Find where the given text appears and provide that cell's center as (x, y) coordinate. 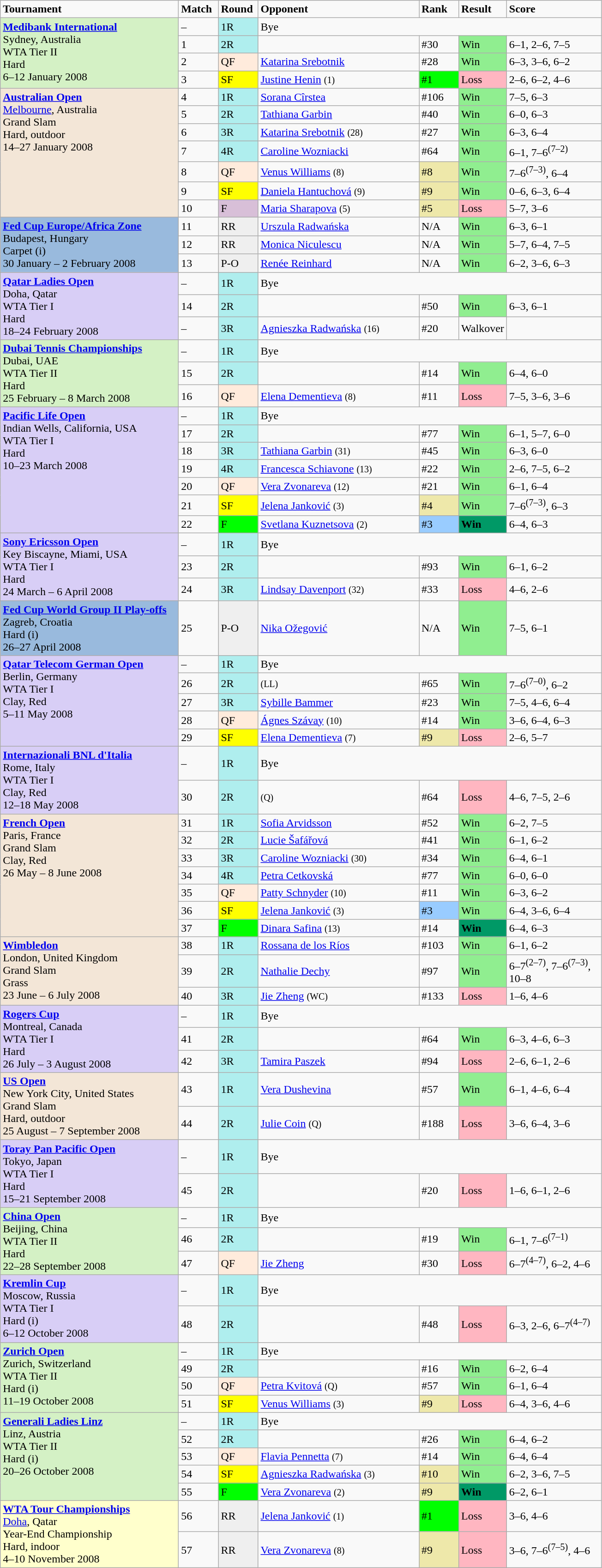
28 (199, 720)
7–5, 6–3 (554, 97)
Petra Cetkovská (339, 875)
Vera Zvonareva (12) (339, 486)
Fed Cup World Group II Play-offs Zagreb, Croatia Hard (i) 26–27 April 2008 (90, 628)
Qatar Ladies Open Doha, Qatar WTA Tier I Hard 18–24 February 2008 (90, 306)
#40 (439, 115)
Qatar Telecom German Open Berlin, Germany WTA Tier I Clay, Red 5–11 May 2008 (90, 701)
6–1, 2–6, 7–5 (554, 44)
Venus Williams (8) (339, 172)
6–1, 7–6(7–1) (554, 1239)
21 (199, 505)
Monica Niculescu (339, 245)
6–1, 7–6(7–2) (554, 151)
Vera Dushevina (339, 1090)
Tamira Paszek (339, 1061)
Dinara Safina (13) (339, 928)
5–7, 3–6 (554, 208)
34 (199, 875)
11 (199, 226)
Elena Dementieva (8) (339, 396)
30 (199, 797)
Dubai Tennis Championships Dubai, UAE WTA Tier II Hard 25 February – 8 March 2008 (90, 374)
6–0, 6–3 (554, 115)
29 (199, 737)
7–6(7–3), 6–4 (554, 172)
6 (199, 132)
Justine Henin (1) (339, 79)
56 (199, 1516)
2–6, 7–5, 6–2 (554, 469)
Round (238, 9)
14 (199, 306)
Zurich Open Zurich, Switzerland WTA Tier II Hard (i) 11–19 October 2008 (90, 1377)
Tournament (90, 9)
Score (554, 9)
#22 (439, 469)
Opponent (339, 9)
#94 (439, 1061)
6–4, 6–4 (554, 1456)
25 (199, 628)
Medibank International Sydney, Australia WTA Tier II Hard 6–12 January 2008 (90, 53)
#33 (439, 589)
3–6, 7–6(7–5), 4–6 (554, 1550)
Tathiana Garbin (339, 115)
51 (199, 1404)
#26 (439, 1439)
2 (199, 62)
3–6, 6–4, 3–6 (554, 1123)
20 (199, 486)
7 (199, 151)
47 (199, 1263)
Maria Sharapova (5) (339, 208)
Walkover (483, 329)
#97 (439, 971)
2–6, 6–1, 2–6 (554, 1061)
Sony Ericsson Open Key Biscayne, Miami, USA WTA Tier I Hard 24 March – 6 April 2008 (90, 567)
15 (199, 373)
Lucie Šafářová (339, 840)
US Open New York City, United States Grand Slam Hard, outdoor 25 August – 7 September 2008 (90, 1106)
#103 (439, 946)
6–7(4–7), 6–2, 4–6 (554, 1263)
WTA Tour Championships Doha, QatarYear-End ChampionshipHard, indoor4–10 November 2008 (90, 1534)
Jie Zheng (339, 1263)
#10 (439, 1474)
1 (199, 44)
#41 (439, 840)
Vera Zvonareva (2) (339, 1492)
(LL) (339, 683)
Francesca Schiavone (13) (339, 469)
Sofia Arvidsson (339, 823)
Daniela Hantuchová (9) (339, 191)
0–6, 6–3, 6–4 (554, 191)
China Open Beijing, China WTA Tier II Hard 22–28 September 2008 (90, 1241)
13 (199, 263)
Urszula Radwańska (339, 226)
Kremlin Cup Moscow, Russia WTA Tier I Hard (i) 6–12 October 2008 (90, 1309)
#65 (439, 683)
Wimbledon London, United Kingdom Grand Slam Grass 23 June – 6 July 2008 (90, 971)
6–0, 6–0 (554, 875)
6–4, 6–0 (554, 373)
Fed Cup Europe/Africa Zone Budapest, Hungary Carpet (i)30 January – 2 February 2008 (90, 245)
50 (199, 1386)
3 (199, 79)
5 (199, 115)
7–6(7–0), 6–2 (554, 683)
Jie Zheng (WC) (339, 996)
16 (199, 396)
#45 (439, 451)
6–3, 6–2 (554, 893)
8 (199, 172)
Elena Dementieva (7) (339, 737)
Vera Zvonareva (8) (339, 1550)
Petra Kvitová (Q) (339, 1386)
Generali Ladies Linz Linz, Austria WTA Tier II Hard (i) 20–26 October 2008 (90, 1456)
39 (199, 971)
6–4, 3–6, 4–6 (554, 1404)
6–4, 6–1 (554, 858)
17 (199, 434)
5–7, 6–4, 7–5 (554, 245)
38 (199, 946)
Toray Pan Pacific Open Tokyo, Japan WTA Tier I Hard 15–21 September 2008 (90, 1174)
10 (199, 208)
6–3, 6–0 (554, 451)
#21 (439, 486)
6–7(2–7), 7–6(7–3), 10–8 (554, 971)
45 (199, 1190)
#28 (439, 62)
2–6, 6–2, 4–6 (554, 79)
#19 (439, 1239)
#4 (439, 505)
Sybille Bammer (339, 702)
Rogers Cup Montreal, Canada WTA Tier I Hard 26 July – 3 August 2008 (90, 1039)
22 (199, 525)
#8 (439, 172)
Tathiana Garbin (31) (339, 451)
4–6, 7–5, 2–6 (554, 797)
Rossana de los Ríos (339, 946)
49 (199, 1369)
3–6, 4–6 (554, 1516)
Svetlana Kuznetsova (2) (339, 525)
#133 (439, 996)
57 (199, 1550)
6–2, 3–6, 6–3 (554, 263)
#106 (439, 97)
#48 (439, 1324)
27 (199, 702)
#34 (439, 858)
44 (199, 1123)
6–1, 5–7, 6–0 (554, 434)
7–5, 4–6, 6–4 (554, 702)
46 (199, 1239)
2–6, 5–7 (554, 737)
7–5, 3–6, 3–6 (554, 396)
#52 (439, 823)
36 (199, 911)
#5 (439, 208)
6–1, 4–6, 6–4 (554, 1090)
Agnieszka Radwańska (3) (339, 1474)
Venus Williams (3) (339, 1404)
6–3, 4–6, 6–3 (554, 1039)
Patty Schnyder (10) (339, 893)
7–6(7–3), 6–3 (554, 505)
(Q) (339, 797)
#23 (439, 702)
Australian Open Melbourne, AustraliaGrand SlamHard, outdoor14–27 January 2008 (90, 152)
26 (199, 683)
12 (199, 245)
6–4, 3–6, 6–4 (554, 911)
23 (199, 567)
Match (199, 9)
32 (199, 840)
Rank (439, 9)
Caroline Wozniacki (30) (339, 858)
1–6, 4–6 (554, 996)
9 (199, 191)
Agnieszka Radwańska (16) (339, 329)
4–6, 2–6 (554, 589)
Result (483, 9)
54 (199, 1474)
Pacific Life Open Indian Wells, California, USA WTA Tier I Hard 10–23 March 2008 (90, 470)
6–3, 2–6, 6–7(4–7) (554, 1324)
Lindsay Davenport (32) (339, 589)
Caroline Wozniacki (339, 151)
#188 (439, 1123)
6–3, 3–6, 6–2 (554, 62)
Renée Reinhard (339, 263)
19 (199, 469)
6–2, 7–5 (554, 823)
Julie Coin (Q) (339, 1123)
6–2, 6–1 (554, 1492)
55 (199, 1492)
#16 (439, 1369)
6–4, 6–2 (554, 1439)
Katarina Srebotnik (28) (339, 132)
6–2, 6–4 (554, 1369)
6–2, 3–6, 7–5 (554, 1474)
18 (199, 451)
52 (199, 1439)
6–3, 6–4 (554, 132)
Internazionali BNL d'Italia Rome, Italy WTA Tier I Clay, Red 12–18 May 2008 (90, 780)
43 (199, 1090)
41 (199, 1039)
33 (199, 858)
Nathalie Dechy (339, 971)
7–5, 6–1 (554, 628)
37 (199, 928)
Jelena Janković (1) (339, 1516)
Katarina Srebotnik (339, 62)
35 (199, 893)
#93 (439, 567)
3–6, 6–4, 6–3 (554, 720)
Nika Ožegović (339, 628)
#27 (439, 132)
48 (199, 1324)
31 (199, 823)
Flavia Pennetta (7) (339, 1456)
42 (199, 1061)
53 (199, 1456)
Ágnes Szávay (10) (339, 720)
40 (199, 996)
French Open Paris, France Grand Slam Clay, Red 26 May – 8 June 2008 (90, 875)
#50 (439, 306)
24 (199, 589)
Sorana Cîrstea (339, 97)
1–6, 6–1, 2–6 (554, 1190)
4 (199, 97)
